For the text-containing cell, return its midpoint in [X, Y] coordinate format. 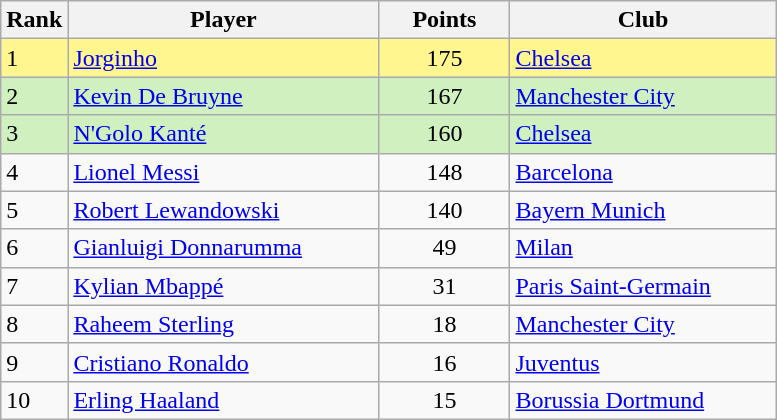
18 [444, 324]
Gianluigi Donnarumma [224, 248]
Paris Saint-Germain [643, 286]
15 [444, 400]
49 [444, 248]
Bayern Munich [643, 210]
N'Golo Kanté [224, 134]
10 [34, 400]
6 [34, 248]
1 [34, 58]
Barcelona [643, 172]
160 [444, 134]
Kylian Mbappé [224, 286]
4 [34, 172]
7 [34, 286]
140 [444, 210]
167 [444, 96]
Raheem Sterling [224, 324]
Robert Lewandowski [224, 210]
Erling Haaland [224, 400]
148 [444, 172]
2 [34, 96]
Kevin De Bruyne [224, 96]
Milan [643, 248]
Juventus [643, 362]
5 [34, 210]
Borussia Dortmund [643, 400]
31 [444, 286]
8 [34, 324]
Rank [34, 20]
Jorginho [224, 58]
Points [444, 20]
175 [444, 58]
Club [643, 20]
9 [34, 362]
Lionel Messi [224, 172]
16 [444, 362]
Player [224, 20]
3 [34, 134]
Cristiano Ronaldo [224, 362]
